Pinpoint the cell where the given text exists, returning its [X, Y] midpoint coordinate. 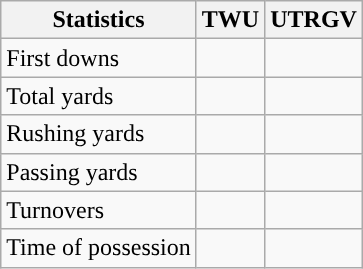
Time of possession [99, 248]
Statistics [99, 20]
TWU [230, 20]
Passing yards [99, 172]
Rushing yards [99, 134]
First downs [99, 58]
Total yards [99, 96]
Turnovers [99, 210]
UTRGV [314, 20]
